Provide the (x, y) coordinate of the cell's center where the given text is located.  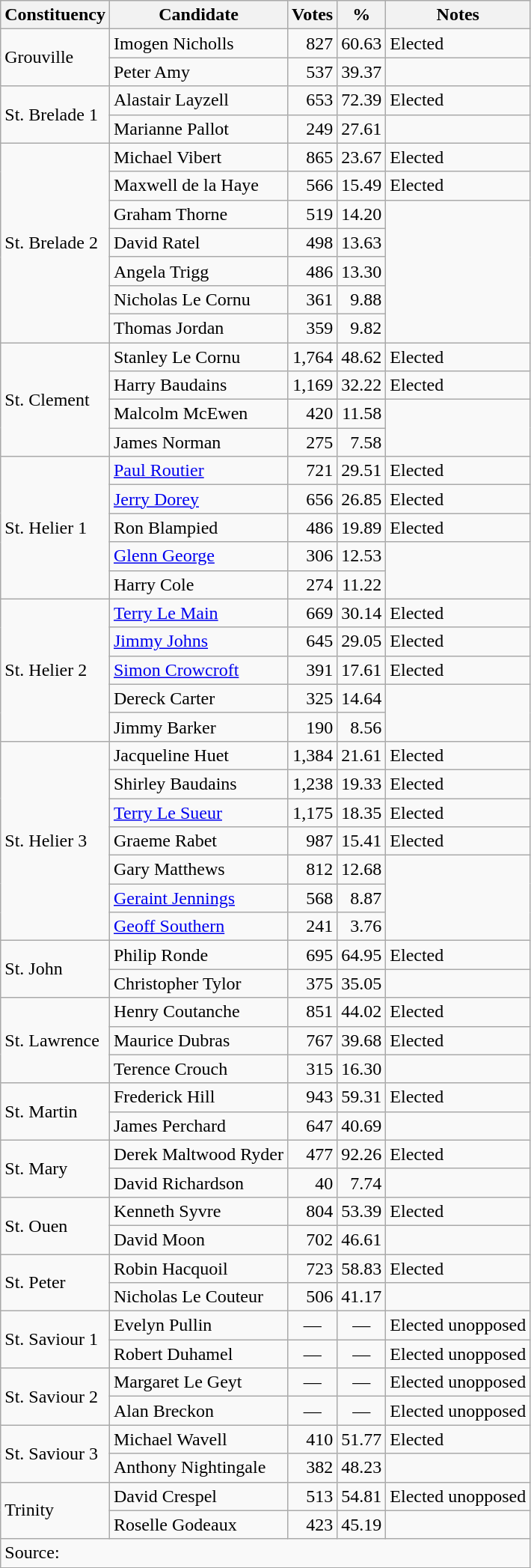
519 (313, 214)
Anthony Nightingale (198, 1468)
Maurice Dubras (198, 1040)
21.61 (362, 755)
Source: (265, 1553)
420 (313, 414)
Geoff Southern (198, 927)
865 (313, 157)
St. Martin (55, 1111)
40.69 (362, 1126)
St. Peter (55, 1283)
Kenneth Syvre (198, 1211)
39.37 (362, 72)
537 (313, 72)
Angela Trigg (198, 271)
18.35 (362, 812)
1,175 (313, 812)
David Moon (198, 1239)
David Crespel (198, 1496)
943 (313, 1097)
382 (313, 1468)
315 (313, 1069)
8.87 (362, 898)
David Richardson (198, 1183)
Geraint Jennings (198, 898)
695 (313, 955)
12.68 (362, 870)
26.85 (362, 499)
325 (313, 698)
Robert Duhamel (198, 1354)
Roselle Godeaux (198, 1525)
Paul Routier (198, 471)
St. Mary (55, 1168)
Harry Baudains (198, 385)
647 (313, 1126)
Graeme Rabet (198, 841)
Marianne Pallot (198, 129)
804 (313, 1211)
St. Helier 2 (55, 670)
St. John (55, 969)
Alan Breckon (198, 1411)
566 (313, 186)
Notes (458, 15)
% (362, 15)
27.61 (362, 129)
48.23 (362, 1468)
361 (313, 299)
19.33 (362, 784)
645 (313, 641)
8.56 (362, 727)
851 (313, 1012)
44.02 (362, 1012)
Derek Maltwood Ryder (198, 1154)
James Norman (198, 442)
Terry Le Sueur (198, 812)
1,169 (313, 385)
241 (313, 927)
Michael Wavell (198, 1439)
Graham Thorne (198, 214)
513 (313, 1496)
1,384 (313, 755)
23.67 (362, 157)
359 (313, 328)
Peter Amy (198, 72)
827 (313, 43)
Evelyn Pullin (198, 1326)
92.26 (362, 1154)
16.30 (362, 1069)
723 (313, 1269)
Jimmy Johns (198, 641)
53.39 (362, 1211)
12.53 (362, 556)
568 (313, 898)
7.58 (362, 442)
60.63 (362, 43)
64.95 (362, 955)
72.39 (362, 100)
14.64 (362, 698)
46.61 (362, 1239)
Simon Crowcroft (198, 670)
Imogen Nicholls (198, 43)
812 (313, 870)
13.63 (362, 242)
39.68 (362, 1040)
Thomas Jordan (198, 328)
32.22 (362, 385)
767 (313, 1040)
13.30 (362, 271)
Robin Hacquoil (198, 1269)
249 (313, 129)
Harry Cole (198, 585)
Ron Blampied (198, 528)
Glenn George (198, 556)
410 (313, 1439)
Alastair Layzell (198, 100)
Malcolm McEwen (198, 414)
Jacqueline Huet (198, 755)
Christopher Tylor (198, 983)
Trinity (55, 1510)
9.82 (362, 328)
477 (313, 1154)
498 (313, 242)
190 (313, 727)
Gary Matthews (198, 870)
14.20 (362, 214)
Terry Le Main (198, 613)
Henry Coutanche (198, 1012)
702 (313, 1239)
987 (313, 841)
29.51 (362, 471)
Candidate (198, 15)
58.83 (362, 1269)
St. Brelade 2 (55, 242)
St. Brelade 1 (55, 115)
35.05 (362, 983)
Votes (313, 15)
17.61 (362, 670)
St. Saviour 2 (55, 1397)
Margaret Le Geyt (198, 1382)
David Ratel (198, 242)
653 (313, 100)
11.58 (362, 414)
3.76 (362, 927)
St. Saviour 3 (55, 1453)
Shirley Baudains (198, 784)
51.77 (362, 1439)
Jerry Dorey (198, 499)
Terence Crouch (198, 1069)
45.19 (362, 1525)
Frederick Hill (198, 1097)
15.49 (362, 186)
423 (313, 1525)
40 (313, 1183)
7.74 (362, 1183)
48.62 (362, 357)
St. Ouen (55, 1225)
1,764 (313, 357)
391 (313, 670)
9.88 (362, 299)
375 (313, 983)
Michael Vibert (198, 157)
29.05 (362, 641)
St. Lawrence (55, 1040)
Maxwell de la Haye (198, 186)
Philip Ronde (198, 955)
656 (313, 499)
Grouville (55, 58)
506 (313, 1297)
275 (313, 442)
306 (313, 556)
30.14 (362, 613)
11.22 (362, 585)
St. Helier 3 (55, 841)
Dereck Carter (198, 698)
54.81 (362, 1496)
Jimmy Barker (198, 727)
15.41 (362, 841)
Nicholas Le Cornu (198, 299)
St. Helier 1 (55, 528)
Nicholas Le Couteur (198, 1297)
41.17 (362, 1297)
669 (313, 613)
721 (313, 471)
Stanley Le Cornu (198, 357)
59.31 (362, 1097)
James Perchard (198, 1126)
1,238 (313, 784)
St. Clement (55, 400)
19.89 (362, 528)
274 (313, 585)
St. Saviour 1 (55, 1340)
Constituency (55, 15)
